Pinpoint the cell where the given text exists, returning its [x, y] midpoint coordinate. 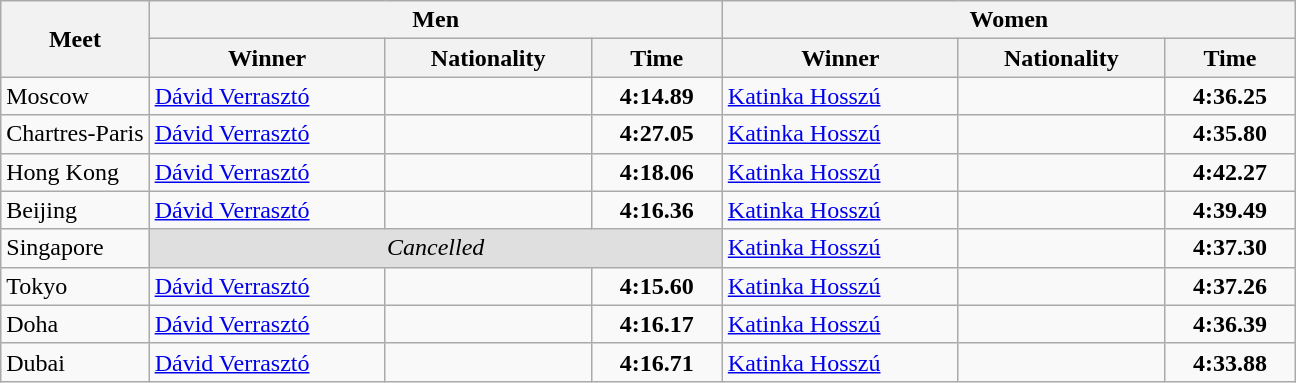
Hong Kong [75, 172]
4:37.26 [1230, 286]
Doha [75, 324]
4:16.17 [656, 324]
4:18.06 [656, 172]
Singapore [75, 248]
Women [1008, 20]
4:16.71 [656, 362]
Moscow [75, 96]
4:33.88 [1230, 362]
Chartres-Paris [75, 134]
4:35.80 [1230, 134]
4:36.25 [1230, 96]
4:39.49 [1230, 210]
Men [436, 20]
4:16.36 [656, 210]
4:37.30 [1230, 248]
4:27.05 [656, 134]
Cancelled [436, 248]
4:42.27 [1230, 172]
4:36.39 [1230, 324]
4:14.89 [656, 96]
Dubai [75, 362]
Tokyo [75, 286]
Beijing [75, 210]
Meet [75, 39]
4:15.60 [656, 286]
